Scan for the cell matching the given text and deliver its (x, y) coordinate at center. 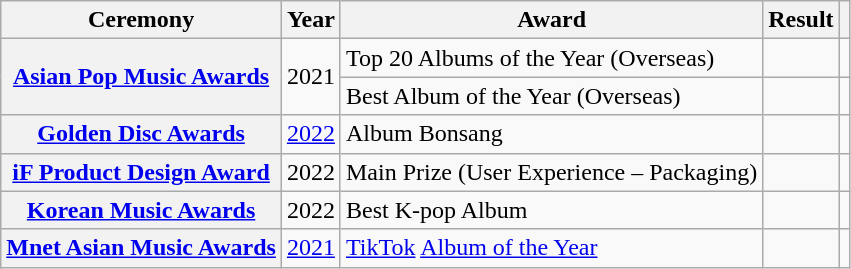
Result (801, 20)
iF Product Design Award (142, 172)
Best K-pop Album (551, 210)
Golden Disc Awards (142, 134)
Best Album of the Year (Overseas) (551, 96)
Mnet Asian Music Awards (142, 248)
Asian Pop Music Awards (142, 77)
Award (551, 20)
Korean Music Awards (142, 210)
Album Bonsang (551, 134)
Main Prize (User Experience – Packaging) (551, 172)
Year (310, 20)
Top 20 Albums of the Year (Overseas) (551, 58)
Ceremony (142, 20)
TikTok Album of the Year (551, 248)
